Extract the [x, y] coordinate from the center of the cell holding the provided text.  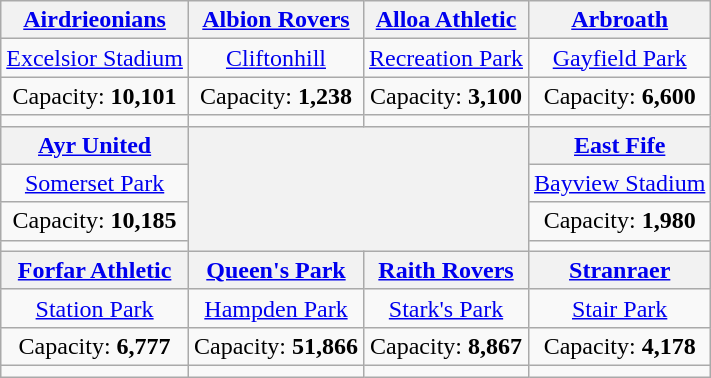
Capacity: 8,867 [446, 346]
Capacity: 10,101 [95, 96]
Alloa Athletic [446, 20]
Stranraer [619, 270]
Capacity: 51,866 [276, 346]
Hampden Park [276, 308]
Capacity: 6,777 [95, 346]
Arbroath [619, 20]
Gayfield Park [619, 58]
Ayr United [95, 145]
Capacity: 1,980 [619, 221]
Cliftonhill [276, 58]
Airdrieonians [95, 20]
Capacity: 6,600 [619, 96]
Somerset Park [95, 183]
Albion Rovers [276, 20]
Bayview Stadium [619, 183]
Stair Park [619, 308]
East Fife [619, 145]
Capacity: 10,185 [95, 221]
Capacity: 4,178 [619, 346]
Forfar Athletic [95, 270]
Raith Rovers [446, 270]
Stark's Park [446, 308]
Queen's Park [276, 270]
Capacity: 1,238 [276, 96]
Excelsior Stadium [95, 58]
Capacity: 3,100 [446, 96]
Station Park [95, 308]
Recreation Park [446, 58]
